Provide the [X, Y] coordinate of the cell's center where the given text is located.  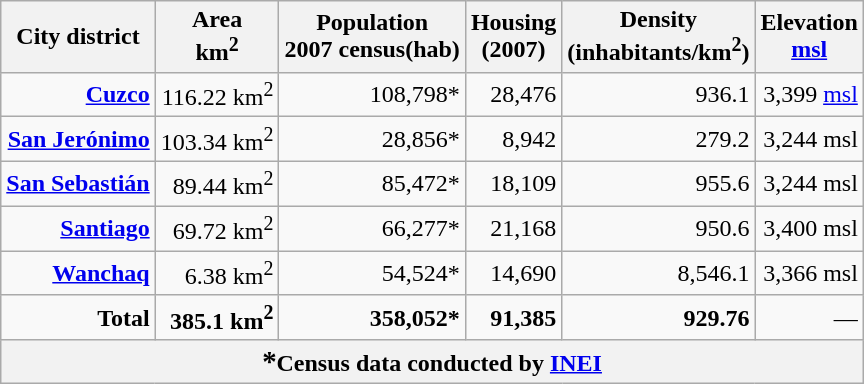
929.76 [658, 318]
Population2007 census(hab) [372, 37]
66,277* [372, 228]
San Sebastián [78, 184]
955.6 [658, 184]
8,546.1 [658, 274]
108,798* [372, 94]
3,399 msl [809, 94]
Cuzco [78, 94]
18,109 [513, 184]
28,476 [513, 94]
Santiago [78, 228]
Density(inhabitants/km2) [658, 37]
Housing(2007) [513, 37]
6.38 km2 [217, 274]
3,400 msl [809, 228]
385.1 km2 [217, 318]
358,052* [372, 318]
116.22 km2 [217, 94]
69.72 km2 [217, 228]
21,168 [513, 228]
279.2 [658, 140]
8,942 [513, 140]
Total [78, 318]
Wanchaq [78, 274]
54,524* [372, 274]
City district [78, 37]
950.6 [658, 228]
936.1 [658, 94]
85,472* [372, 184]
Areakm2 [217, 37]
89.44 km2 [217, 184]
14,690 [513, 274]
28,856* [372, 140]
— [809, 318]
*Census data conducted by INEI [432, 362]
91,385 [513, 318]
Elevationmsl [809, 37]
San Jerónimo [78, 140]
103.34 km2 [217, 140]
3,366 msl [809, 274]
